Provide the (X, Y) coordinate of the cell's center where the given text is located.  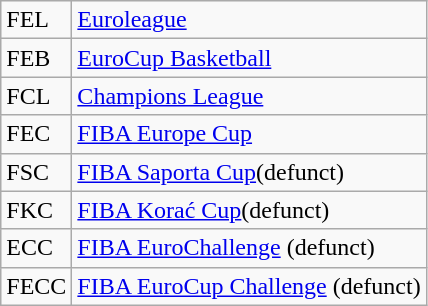
FIBA EuroChallenge (defunct) (249, 248)
FCL (36, 96)
FSC (36, 172)
FKC (36, 210)
FEB (36, 58)
FIBA Saporta Cup(defunct) (249, 172)
FEC (36, 134)
FIBA Korać Cup(defunct) (249, 210)
FIBA EuroCup Challenge (defunct) (249, 286)
Euroleague (249, 20)
Champions League (249, 96)
FECC (36, 286)
ECC (36, 248)
EuroCup Basketball (249, 58)
FEL (36, 20)
FIBA Europe Cup (249, 134)
